Pinpoint the cell where the given text exists, returning its [x, y] midpoint coordinate. 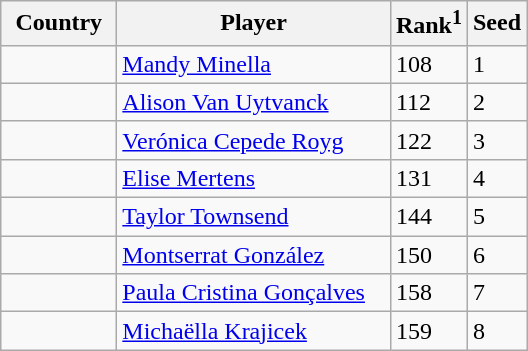
Verónica Cepede Royg [254, 140]
Player [254, 24]
1 [496, 64]
Montserrat González [254, 255]
Country [59, 24]
144 [428, 217]
150 [428, 255]
108 [428, 64]
Elise Mertens [254, 178]
4 [496, 178]
131 [428, 178]
112 [428, 102]
Taylor Townsend [254, 217]
Rank1 [428, 24]
159 [428, 331]
158 [428, 293]
Alison Van Uytvanck [254, 102]
Mandy Minella [254, 64]
6 [496, 255]
Seed [496, 24]
5 [496, 217]
7 [496, 293]
122 [428, 140]
8 [496, 331]
Michaëlla Krajicek [254, 331]
3 [496, 140]
Paula Cristina Gonçalves [254, 293]
2 [496, 102]
